Capture the cell that displays the provided text and extract its (X, Y) central coordinate. 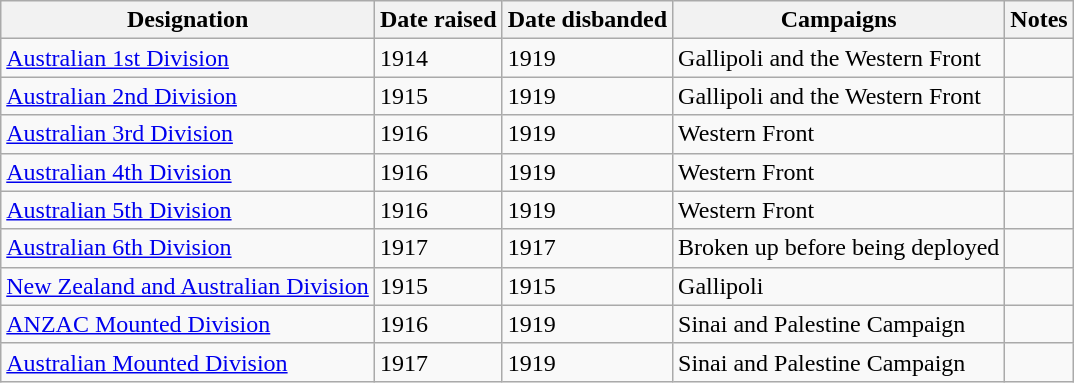
New Zealand and Australian Division (188, 286)
Australian 6th Division (188, 248)
Designation (188, 20)
Australian 4th Division (188, 172)
Australian 3rd Division (188, 134)
Gallipoli (839, 286)
Australian Mounted Division (188, 362)
Broken up before being deployed (839, 248)
1914 (438, 58)
Notes (1039, 20)
Date raised (438, 20)
Australian 5th Division (188, 210)
Australian 1st Division (188, 58)
Date disbanded (587, 20)
Australian 2nd Division (188, 96)
Campaigns (839, 20)
ANZAC Mounted Division (188, 324)
